Return the [X, Y] coordinate for the center point of the cell that contains the specified text.  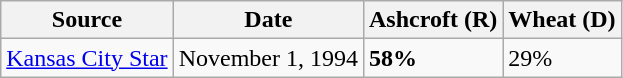
Date [268, 20]
29% [562, 58]
58% [432, 58]
Source [87, 20]
Ashcroft (R) [432, 20]
November 1, 1994 [268, 58]
Kansas City Star [87, 58]
Wheat (D) [562, 20]
